Capture the cell that displays the provided text and extract its [x, y] central coordinate. 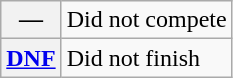
— [31, 20]
Did not finish [146, 58]
DNF [31, 58]
Did not compete [146, 20]
